Output the [X, Y] coordinate of the center of the cell containing the given text.  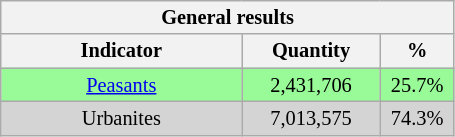
General results [228, 17]
Urbanites [122, 118]
74.3% [417, 118]
Indicator [122, 51]
Peasants [122, 85]
25.7% [417, 85]
7,013,575 [311, 118]
2,431,706 [311, 85]
% [417, 51]
Quantity [311, 51]
